Output the (X, Y) coordinate of the center of the cell containing the given text.  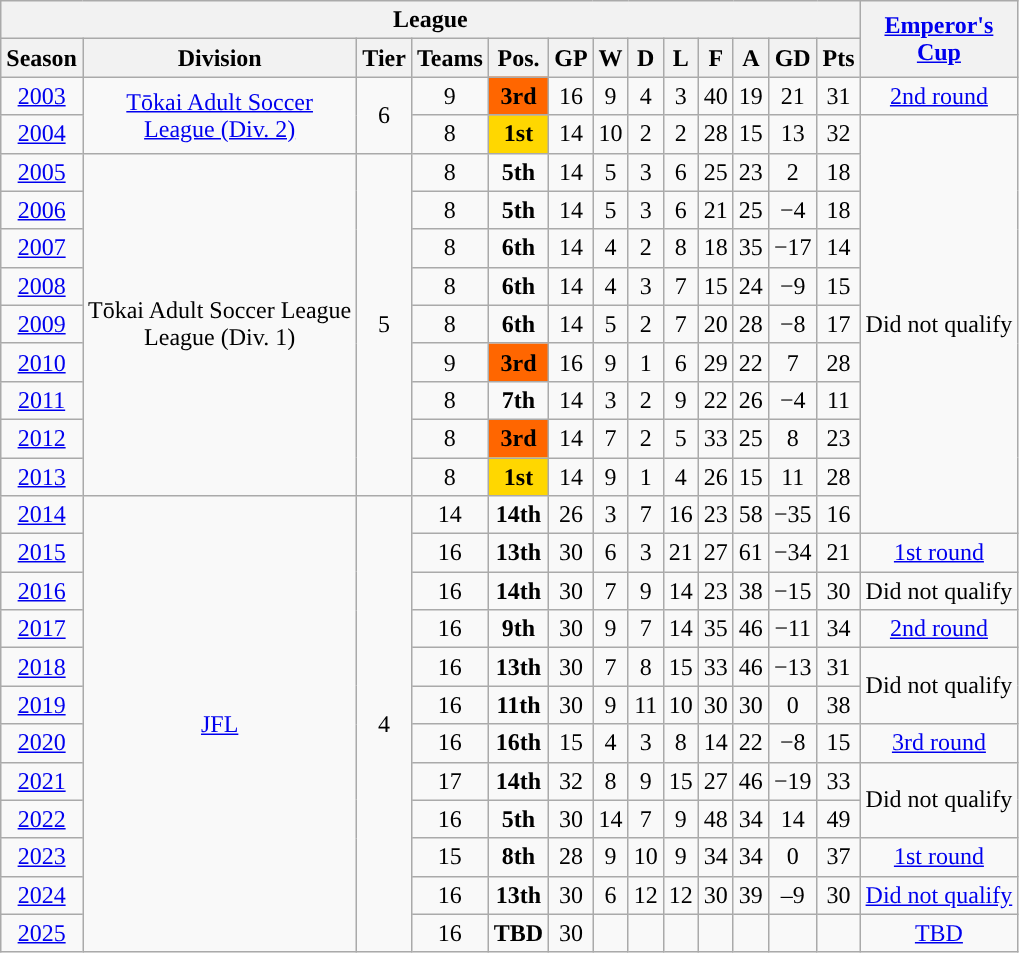
7th (518, 400)
League (430, 20)
F (716, 58)
W (610, 58)
−34 (792, 553)
Division (219, 58)
3rd round (939, 743)
8th (518, 857)
61 (750, 553)
Teams (450, 58)
2014 (42, 515)
2021 (42, 781)
13 (792, 134)
–9 (792, 895)
2015 (42, 553)
2020 (42, 743)
Tōkai Adult Soccer League League (Div. 1) (219, 324)
2006 (42, 210)
2005 (42, 172)
Tier (384, 58)
GD (792, 58)
2016 (42, 591)
2025 (42, 933)
−35 (792, 515)
Tōkai Adult SoccerLeague (Div. 2) (219, 115)
2017 (42, 629)
2018 (42, 667)
−15 (792, 591)
9th (518, 629)
11th (518, 705)
24 (750, 286)
2011 (42, 400)
−17 (792, 248)
GP (571, 58)
2019 (42, 705)
2012 (42, 438)
D (646, 58)
29 (716, 362)
2013 (42, 477)
2007 (42, 248)
2009 (42, 324)
Pos. (518, 58)
Pts (838, 58)
2024 (42, 895)
Emperor'sCup (939, 39)
48 (716, 819)
L (680, 58)
58 (750, 515)
−9 (792, 286)
49 (838, 819)
−13 (792, 667)
2023 (42, 857)
−11 (792, 629)
Season (42, 58)
20 (716, 324)
19 (750, 96)
39 (750, 895)
−19 (792, 781)
JFL (219, 724)
37 (838, 857)
2003 (42, 96)
2008 (42, 286)
16th (518, 743)
40 (716, 96)
2004 (42, 134)
2022 (42, 819)
2010 (42, 362)
A (750, 58)
